Determine the [x, y] coordinate at the center of the cell enclosing the given text.  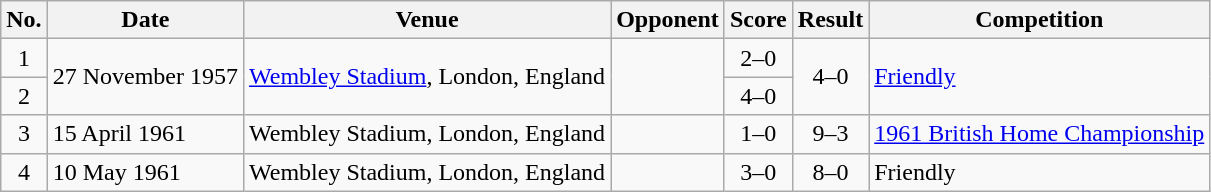
4 [24, 172]
8–0 [830, 172]
Date [145, 20]
3–0 [758, 172]
No. [24, 20]
9–3 [830, 134]
Score [758, 20]
15 April 1961 [145, 134]
1 [24, 58]
1–0 [758, 134]
Competition [1040, 20]
Result [830, 20]
2 [24, 96]
Venue [428, 20]
1961 British Home Championship [1040, 134]
3 [24, 134]
27 November 1957 [145, 77]
2–0 [758, 58]
10 May 1961 [145, 172]
Opponent [668, 20]
